For the text-containing cell, return its midpoint in (x, y) coordinate format. 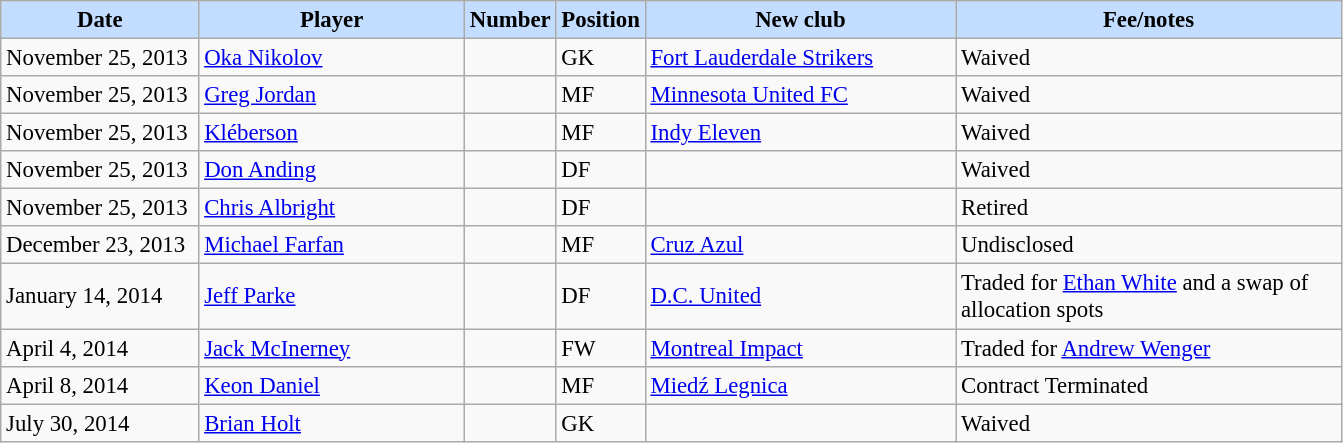
Don Anding (332, 170)
Indy Eleven (800, 133)
D.C. United (800, 296)
Keon Daniel (332, 385)
Minnesota United FC (800, 95)
Chris Albright (332, 208)
Number (510, 20)
FW (600, 348)
Traded for Andrew Wenger (1149, 348)
Michael Farfan (332, 245)
December 23, 2013 (100, 245)
Cruz Azul (800, 245)
Fee/notes (1149, 20)
Kléberson (332, 133)
Undisclosed (1149, 245)
Miedź Legnica (800, 385)
Brian Holt (332, 423)
Jeff Parke (332, 296)
Date (100, 20)
Contract Terminated (1149, 385)
July 30, 2014 (100, 423)
Jack McInerney (332, 348)
Traded for Ethan White and a swap of allocation spots (1149, 296)
Position (600, 20)
Oka Nikolov (332, 58)
Fort Lauderdale Strikers (800, 58)
April 8, 2014 (100, 385)
Retired (1149, 208)
Greg Jordan (332, 95)
Player (332, 20)
New club (800, 20)
Montreal Impact (800, 348)
April 4, 2014 (100, 348)
January 14, 2014 (100, 296)
